Identify which cell holds the provided text, then report its (x, y) central coordinate. 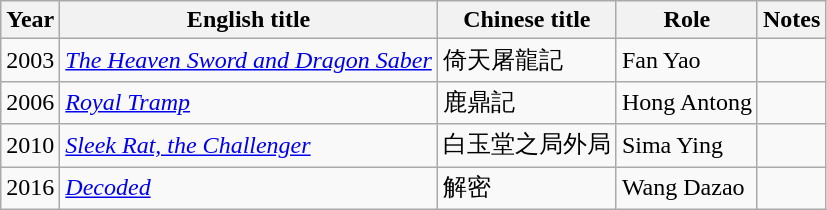
Sima Ying (686, 146)
2003 (30, 60)
Wang Dazao (686, 188)
Decoded (248, 188)
2010 (30, 146)
Hong Antong (686, 102)
Role (686, 20)
English title (248, 20)
Fan Yao (686, 60)
Notes (791, 20)
The Heaven Sword and Dragon Saber (248, 60)
2006 (30, 102)
2016 (30, 188)
Chinese title (526, 20)
Year (30, 20)
倚天屠龍記 (526, 60)
鹿鼎記 (526, 102)
Sleek Rat, the Challenger (248, 146)
解密 (526, 188)
白玉堂之局外局 (526, 146)
Royal Tramp (248, 102)
